Detect which cell encompasses the target text, then output its (x, y) center coordinate. 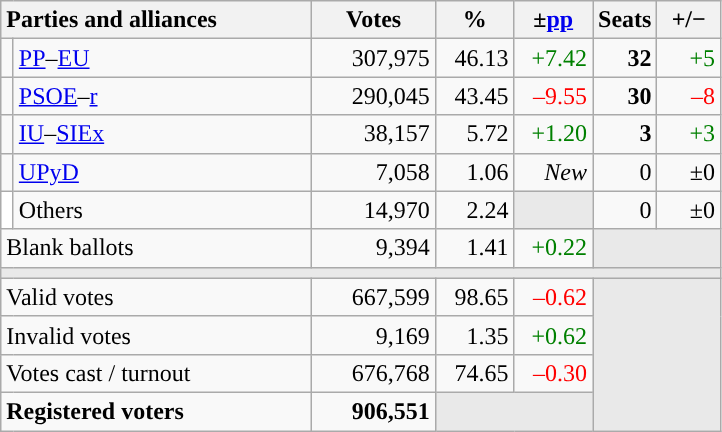
Seats (624, 20)
32 (624, 58)
667,599 (374, 297)
906,551 (374, 411)
Others (162, 210)
+5 (689, 58)
46.13 (474, 58)
307,975 (374, 58)
14,970 (374, 210)
98.65 (474, 297)
1.35 (474, 335)
Valid votes (156, 297)
+1.20 (554, 134)
UPyD (162, 172)
+3 (689, 134)
2.24 (474, 210)
676,768 (374, 373)
7,058 (374, 172)
Blank ballots (156, 248)
1.41 (474, 248)
+0.22 (554, 248)
PP–EU (162, 58)
3 (624, 134)
Votes (374, 20)
9,169 (374, 335)
74.65 (474, 373)
Parties and alliances (156, 20)
PSOE–r (162, 96)
5.72 (474, 134)
–9.55 (554, 96)
30 (624, 96)
38,157 (374, 134)
+7.42 (554, 58)
–0.30 (554, 373)
% (474, 20)
43.45 (474, 96)
–0.62 (554, 297)
Invalid votes (156, 335)
New (554, 172)
1.06 (474, 172)
9,394 (374, 248)
Registered voters (156, 411)
Votes cast / turnout (156, 373)
–8 (689, 96)
290,045 (374, 96)
±pp (554, 20)
IU–SIEx (162, 134)
+/− (689, 20)
+0.62 (554, 335)
